Detect which cell encompasses the target text, then output its [x, y] center coordinate. 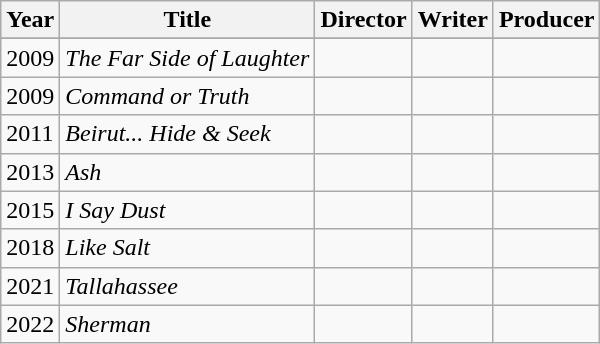
Year [30, 20]
Title [188, 20]
2013 [30, 172]
2021 [30, 286]
2022 [30, 324]
2011 [30, 134]
Director [364, 20]
Ash [188, 172]
2018 [30, 248]
Producer [546, 20]
2015 [30, 210]
Tallahassee [188, 286]
Command or Truth [188, 96]
Writer [452, 20]
I Say Dust [188, 210]
Like Salt [188, 248]
The Far Side of Laughter [188, 58]
Beirut... Hide & Seek [188, 134]
Sherman [188, 324]
